Determine the [X, Y] coordinate at the center of the cell enclosing the given text.  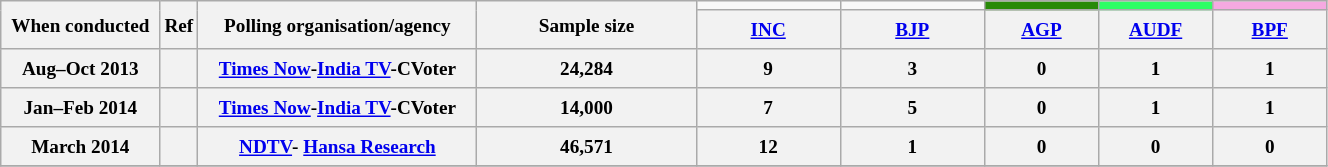
NDTV- Hansa Research [338, 146]
3 [912, 68]
46,571 [586, 146]
5 [912, 108]
BPF [1270, 30]
9 [768, 68]
BJP [912, 30]
AGP [1041, 30]
7 [768, 108]
AUDF [1156, 30]
Sample size [586, 25]
Jan–Feb 2014 [80, 108]
Aug–Oct 2013 [80, 68]
Polling organisation/agency [338, 25]
14,000 [586, 108]
Ref [179, 25]
24,284 [586, 68]
12 [768, 146]
INC [768, 30]
When conducted [80, 25]
March 2014 [80, 146]
